Determine the (X, Y) coordinate at the center of the cell enclosing the given text.  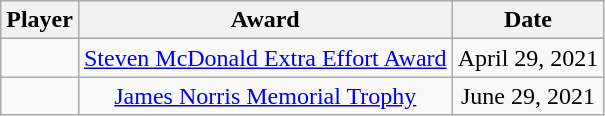
April 29, 2021 (528, 58)
Player (40, 20)
Award (265, 20)
Steven McDonald Extra Effort Award (265, 58)
James Norris Memorial Trophy (265, 96)
June 29, 2021 (528, 96)
Date (528, 20)
